Output the (X, Y) coordinate of the center of the cell containing the given text.  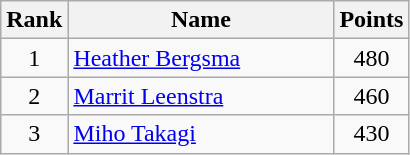
Heather Bergsma (201, 58)
480 (372, 58)
Miho Takagi (201, 134)
460 (372, 96)
Marrit Leenstra (201, 96)
1 (34, 58)
430 (372, 134)
2 (34, 96)
Points (372, 20)
3 (34, 134)
Rank (34, 20)
Name (201, 20)
